Find where the given text appears and provide that cell's center as (X, Y) coordinate. 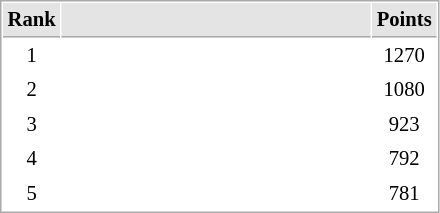
1080 (404, 90)
1270 (404, 56)
781 (404, 194)
4 (32, 158)
1 (32, 56)
Rank (32, 20)
923 (404, 124)
Points (404, 20)
5 (32, 194)
3 (32, 124)
792 (404, 158)
2 (32, 90)
